Scan for the cell matching the given text and deliver its [X, Y] coordinate at center. 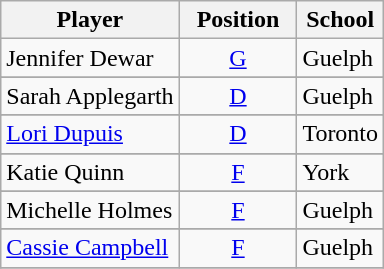
School [340, 20]
Sarah Applegarth [90, 96]
Michelle Holmes [90, 210]
York [340, 172]
Toronto [340, 134]
G [238, 58]
Position [238, 20]
Lori Dupuis [90, 134]
Cassie Campbell [90, 248]
Player [90, 20]
Jennifer Dewar [90, 58]
Katie Quinn [90, 172]
